Return the [X, Y] coordinate for the center point of the cell that contains the specified text.  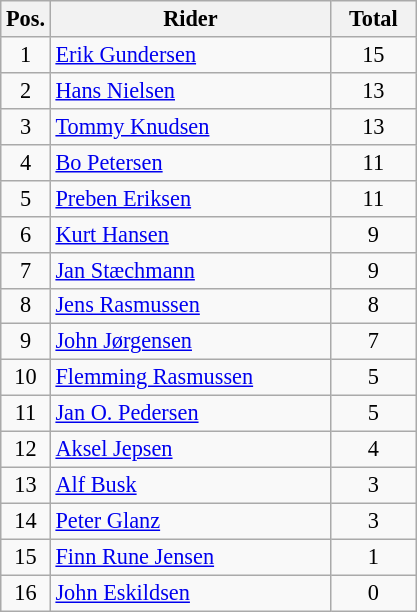
John Eskildsen [190, 593]
Bo Petersen [190, 162]
Total [374, 19]
Hans Nielsen [190, 90]
John Jørgensen [190, 342]
Rider [190, 19]
0 [374, 593]
Erik Gundersen [190, 55]
Aksel Jepsen [190, 450]
Pos. [26, 19]
16 [26, 593]
12 [26, 450]
Preben Eriksen [190, 198]
14 [26, 521]
Alf Busk [190, 485]
6 [26, 234]
Jan O. Pedersen [190, 414]
Finn Rune Jensen [190, 557]
Jens Rasmussen [190, 306]
Peter Glanz [190, 521]
Flemming Rasmussen [190, 378]
2 [26, 90]
Kurt Hansen [190, 234]
Tommy Knudsen [190, 126]
10 [26, 378]
Jan Stæchmann [190, 270]
